Pinpoint the cell where the given text exists, returning its [x, y] midpoint coordinate. 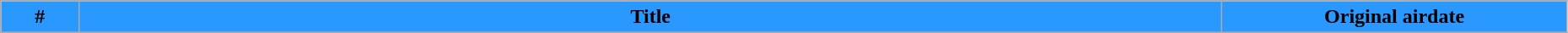
# [40, 17]
Original airdate [1394, 17]
Title [651, 17]
